Provide the [x, y] coordinate of the cell's center where the given text is located.  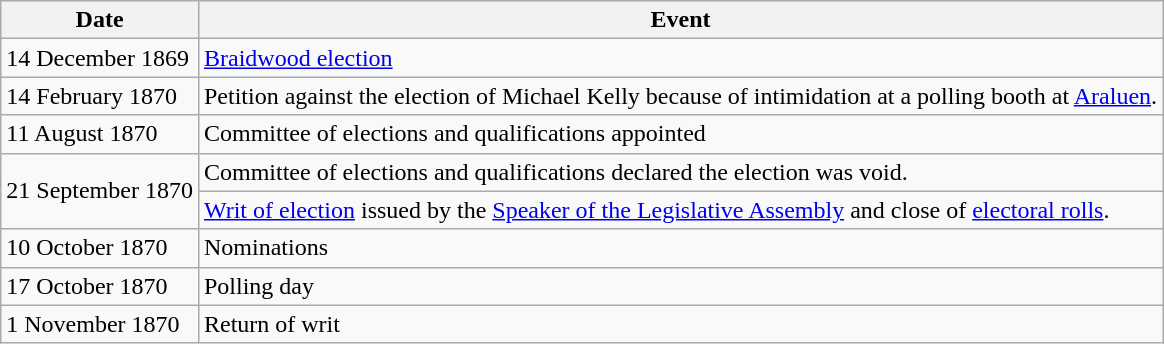
11 August 1870 [100, 134]
Polling day [680, 286]
Writ of election issued by the Speaker of the Legislative Assembly and close of electoral rolls. [680, 210]
Committee of elections and qualifications declared the election was void. [680, 172]
14 February 1870 [100, 96]
Return of writ [680, 324]
Date [100, 20]
Committee of elections and qualifications appointed [680, 134]
Braidwood election [680, 58]
10 October 1870 [100, 248]
21 September 1870 [100, 191]
1 November 1870 [100, 324]
Nominations [680, 248]
Event [680, 20]
Petition against the election of Michael Kelly because of intimidation at a polling booth at Araluen. [680, 96]
14 December 1869 [100, 58]
17 October 1870 [100, 286]
